Extract the [x, y] coordinate from the center of the cell holding the provided text.  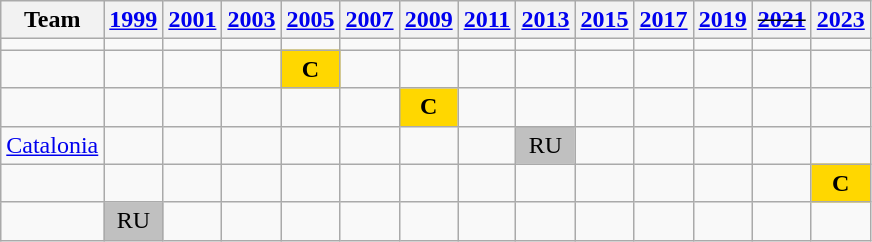
Catalonia [52, 145]
2001 [192, 20]
Team [52, 20]
2015 [604, 20]
2023 [840, 20]
2017 [664, 20]
2005 [310, 20]
2003 [252, 20]
2013 [546, 20]
2007 [370, 20]
2009 [428, 20]
2019 [722, 20]
2021 [782, 20]
1999 [134, 20]
2011 [487, 20]
